Pinpoint the cell where the given text exists, returning its [x, y] midpoint coordinate. 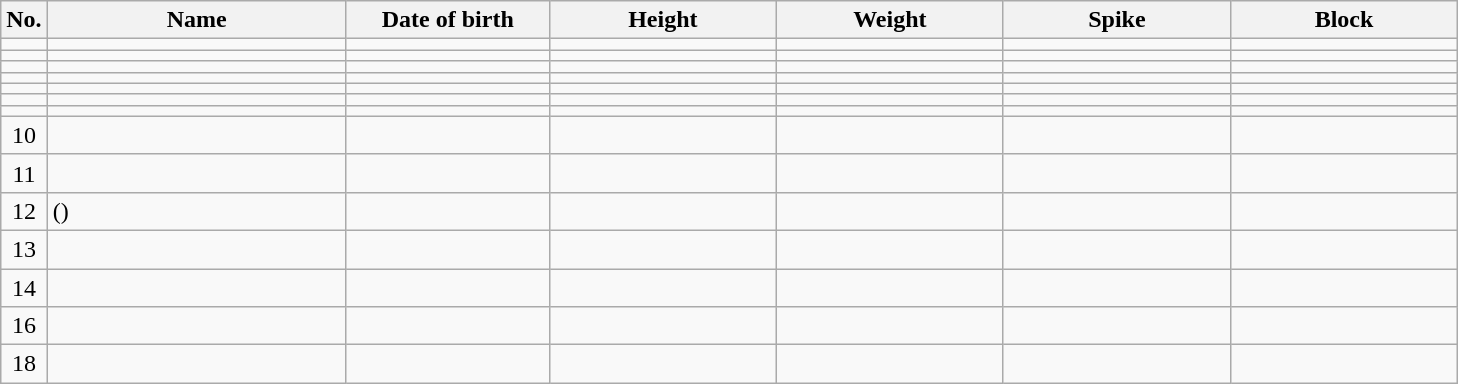
14 [24, 287]
Weight [890, 20]
No. [24, 20]
() [196, 211]
16 [24, 326]
Height [662, 20]
13 [24, 249]
11 [24, 173]
10 [24, 135]
18 [24, 364]
Name [196, 20]
Block [1344, 20]
12 [24, 211]
Spike [1116, 20]
Date of birth [448, 20]
